Return the [x, y] coordinate for the center point of the cell that contains the specified text.  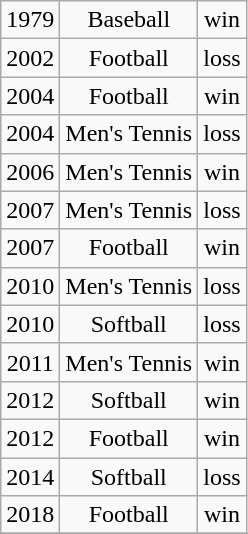
1979 [30, 20]
2002 [30, 58]
2018 [30, 515]
2006 [30, 172]
2014 [30, 477]
2011 [30, 362]
Baseball [129, 20]
